Return [x, y] of the center of cell containing provided text 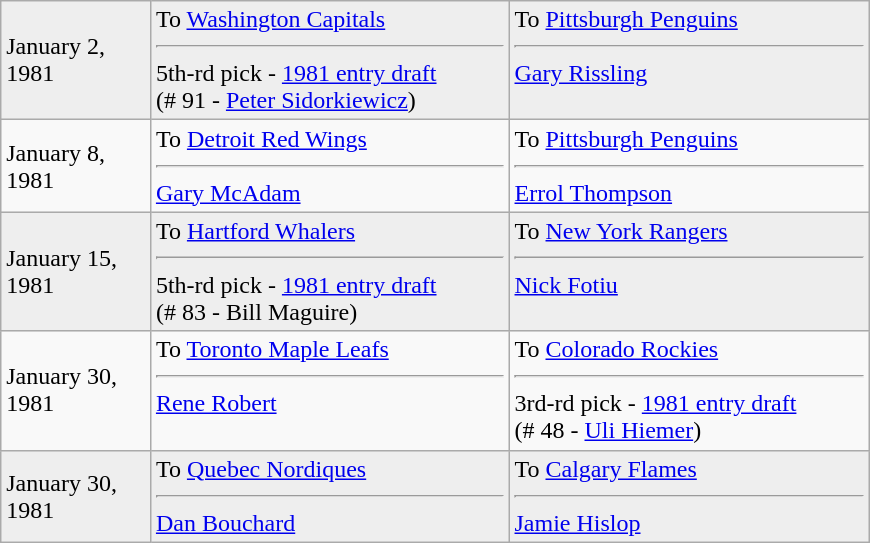
January 2,1981 [76, 60]
To Calgary FlamesJamie Hislop [689, 496]
To Hartford Whalers5th-rd pick - 1981 entry draft(# 83 - Bill Maguire) [330, 272]
To Toronto Maple LeafsRene Robert [330, 390]
To Pittsburgh PenguinsErrol Thompson [689, 166]
To Colorado Rockies3rd-rd pick - 1981 entry draft(# 48 - Uli Hiemer) [689, 390]
To Washington Capitals5th-rd pick - 1981 entry draft(# 91 - Peter Sidorkiewicz) [330, 60]
January 8,1981 [76, 166]
January 15,1981 [76, 272]
To Quebec NordiquesDan Bouchard [330, 496]
To New York RangersNick Fotiu [689, 272]
To Detroit Red WingsGary McAdam [330, 166]
To Pittsburgh PenguinsGary Rissling [689, 60]
